Provide the (x, y) coordinate of the cell's center where the given text is located.  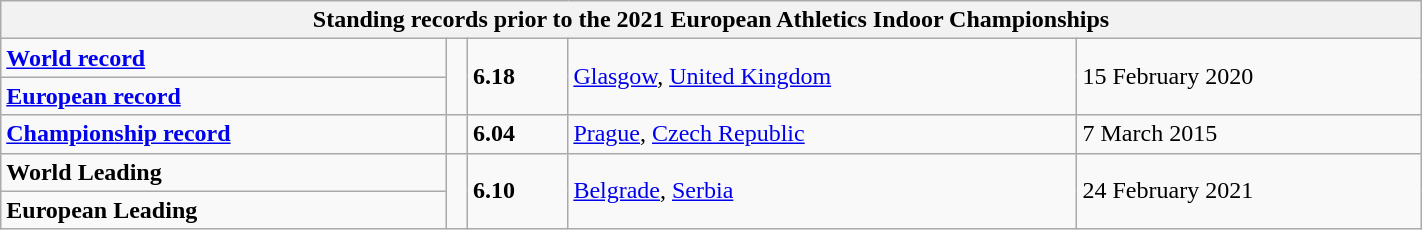
Prague, Czech Republic (822, 134)
Glasgow, United Kingdom (822, 77)
Championship record (224, 134)
European record (224, 96)
Belgrade, Serbia (822, 191)
7 March 2015 (1249, 134)
24 February 2021 (1249, 191)
Standing records prior to the 2021 European Athletics Indoor Championships (711, 20)
World Leading (224, 172)
15 February 2020 (1249, 77)
World record (224, 58)
6.10 (517, 191)
European Leading (224, 210)
6.18 (517, 77)
6.04 (517, 134)
